Return [x, y] of the center of cell containing provided text 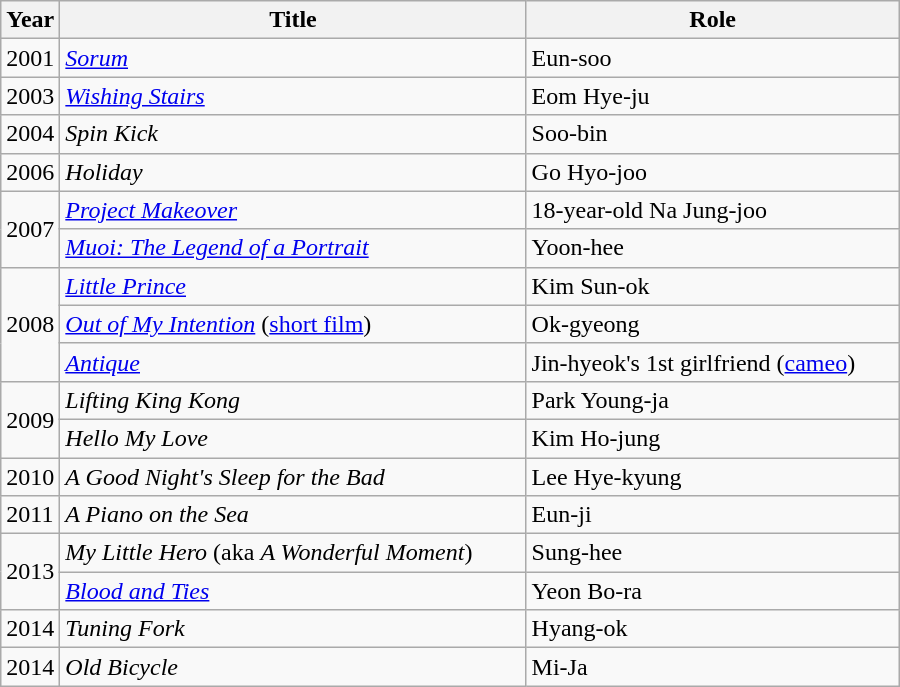
Blood and Ties [293, 591]
2003 [30, 96]
Kim Sun-ok [712, 286]
Muoi: The Legend of a Portrait [293, 248]
2013 [30, 572]
Project Makeover [293, 210]
Eun-soo [712, 58]
Little Prince [293, 286]
Soo-bin [712, 134]
A Piano on the Sea [293, 515]
Lee Hye-kyung [712, 477]
2009 [30, 419]
A Good Night's Sleep for the Bad [293, 477]
Go Hyo-joo [712, 172]
Yoon-hee [712, 248]
Lifting King Kong [293, 400]
Spin Kick [293, 134]
Title [293, 20]
My Little Hero (aka A Wonderful Moment) [293, 553]
Out of My Intention (short film) [293, 324]
2007 [30, 229]
Mi-Ja [712, 667]
2011 [30, 515]
Year [30, 20]
Role [712, 20]
Yeon Bo-ra [712, 591]
Eom Hye-ju [712, 96]
Wishing Stairs [293, 96]
Park Young-ja [712, 400]
18-year-old Na Jung-joo [712, 210]
2008 [30, 324]
2001 [30, 58]
Ok-gyeong [712, 324]
Kim Ho-jung [712, 438]
2006 [30, 172]
Hello My Love [293, 438]
Tuning Fork [293, 629]
Jin-hyeok's 1st girlfriend (cameo) [712, 362]
Hyang-ok [712, 629]
Sorum [293, 58]
Old Bicycle [293, 667]
2004 [30, 134]
Sung-hee [712, 553]
Holiday [293, 172]
Eun-ji [712, 515]
2010 [30, 477]
Antique [293, 362]
